Pinpoint the cell where the given text exists, returning its [x, y] midpoint coordinate. 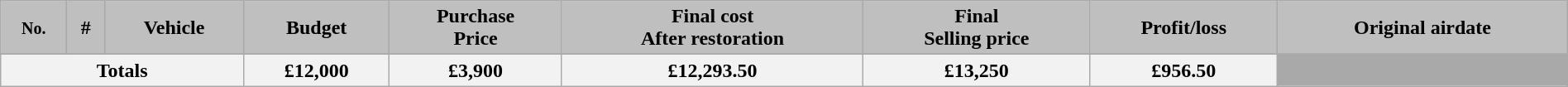
PurchasePrice [476, 28]
Profit/loss [1184, 28]
£13,250 [977, 70]
No. [34, 28]
# [86, 28]
Vehicle [174, 28]
Totals [122, 70]
£12,000 [317, 70]
Original airdate [1422, 28]
£12,293.50 [713, 70]
FinalSelling price [977, 28]
£3,900 [476, 70]
£956.50 [1184, 70]
Budget [317, 28]
Final costAfter restoration [713, 28]
